Return (x, y) of the center of cell containing provided text 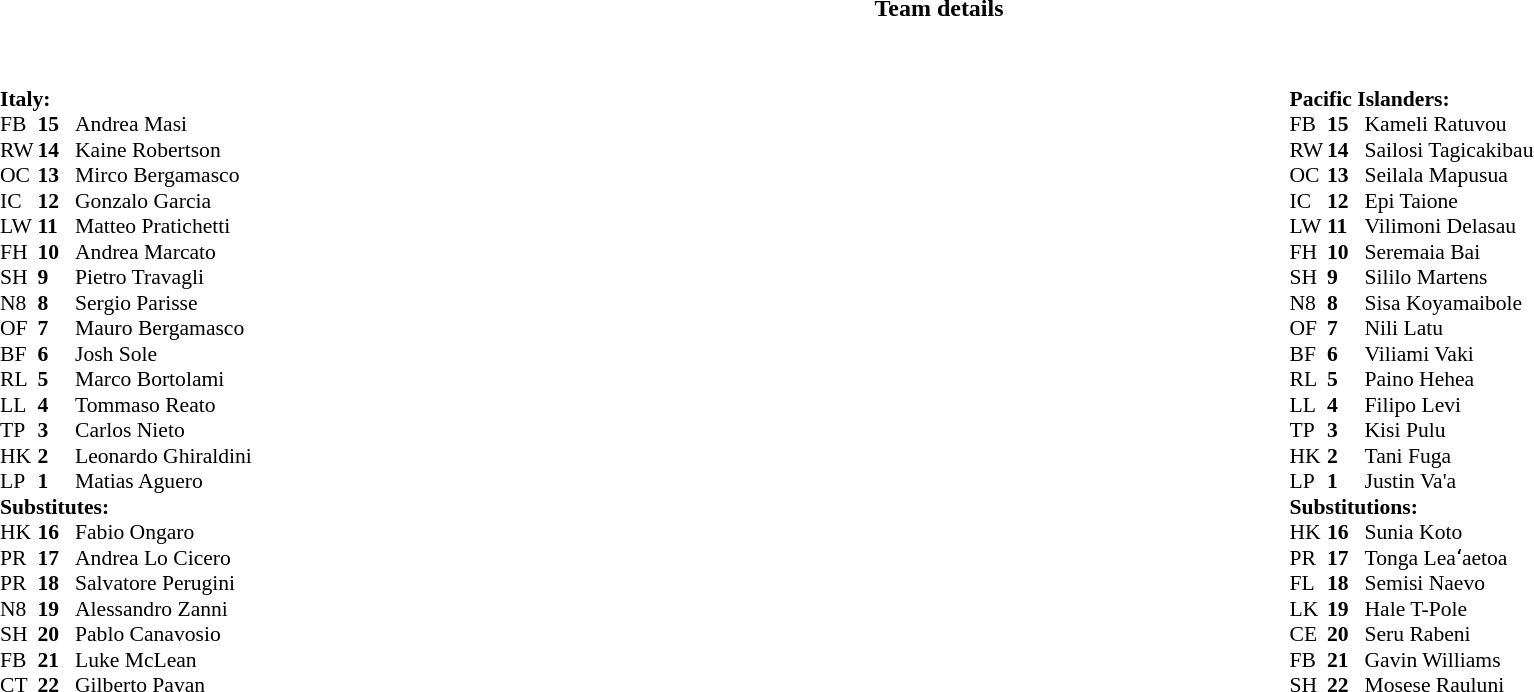
Kisi Pulu (1450, 431)
Andrea Masi (164, 125)
Pacific Islanders: (1412, 99)
Marco Bortolami (164, 379)
Carlos Nieto (164, 431)
Substitutes: (126, 507)
Andrea Marcato (164, 252)
Tonga Leaʻaetoa (1450, 558)
Vilimoni Delasau (1450, 227)
Alessandro Zanni (164, 609)
Pietro Travagli (164, 277)
Seilala Mapusua (1450, 175)
Pablo Canavosio (164, 635)
Filipo Levi (1450, 405)
Seru Rabeni (1450, 635)
Gonzalo Garcia (164, 201)
Tommaso Reato (164, 405)
Luke McLean (164, 660)
CE (1309, 635)
Josh Sole (164, 354)
Gavin Williams (1450, 660)
Andrea Lo Cicero (164, 558)
Fabio Ongaro (164, 533)
Nili Latu (1450, 329)
Hale T-Pole (1450, 609)
Paino Hehea (1450, 379)
LK (1309, 609)
Matteo Pratichetti (164, 227)
Seremaia Bai (1450, 252)
Matias Aguero (164, 481)
Epi Taione (1450, 201)
Mauro Bergamasco (164, 329)
Sililo Martens (1450, 277)
Tani Fuga (1450, 456)
Kameli Ratuvou (1450, 125)
Justin Va'a (1450, 481)
Sisa Koyamaibole (1450, 303)
Viliami Vaki (1450, 354)
Substitutions: (1412, 507)
Sailosi Tagicakibau (1450, 150)
FL (1309, 583)
Italy: (126, 99)
Kaine Robertson (164, 150)
Salvatore Perugini (164, 583)
Sergio Parisse (164, 303)
Leonardo Ghiraldini (164, 456)
Semisi Naevo (1450, 583)
Mirco Bergamasco (164, 175)
Sunia Koto (1450, 533)
